Capture the cell that displays the provided text and extract its [X, Y] central coordinate. 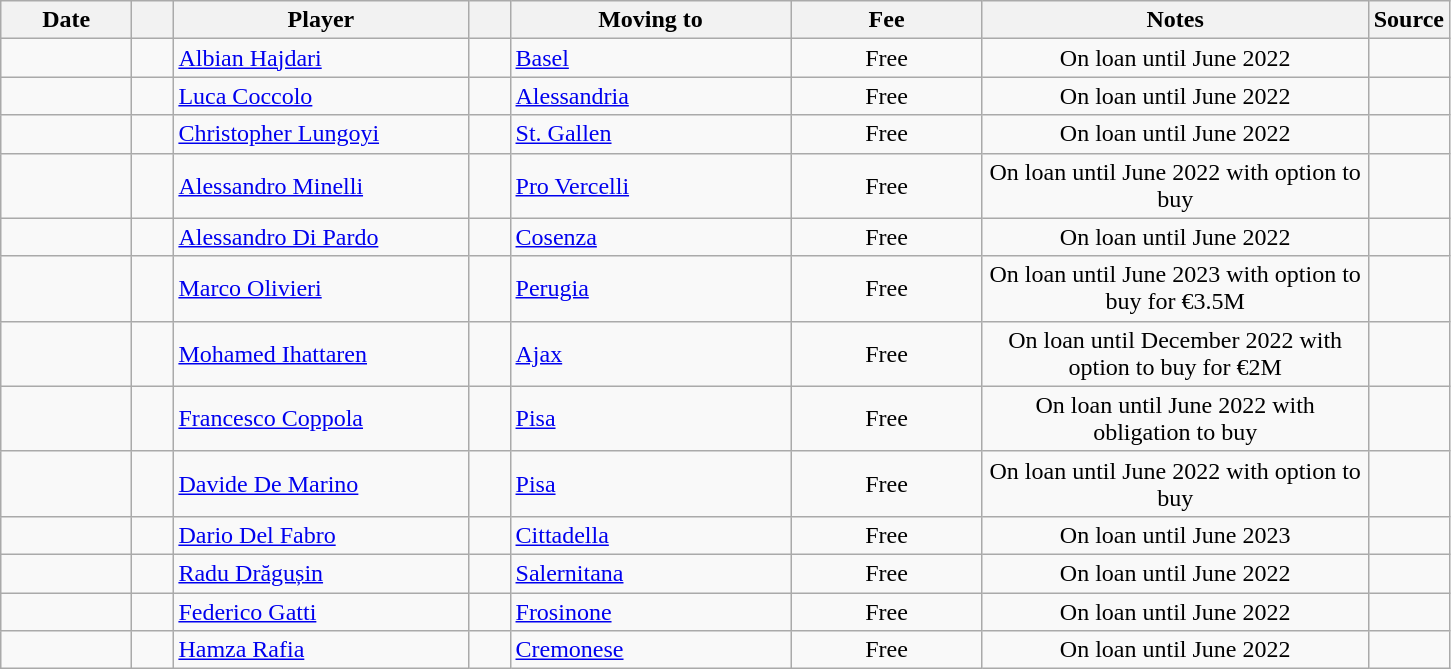
Date [66, 20]
Player [321, 20]
Ajax [650, 354]
Alessandro Minelli [321, 186]
Salernitana [650, 573]
Federico Gatti [321, 611]
Perugia [650, 288]
Notes [1175, 20]
Marco Olivieri [321, 288]
Cremonese [650, 650]
Cosenza [650, 237]
Dario Del Fabro [321, 535]
Fee [886, 20]
Davide De Marino [321, 484]
Alessandro Di Pardo [321, 237]
On loan until June 2023 [1175, 535]
St. Gallen [650, 134]
Basel [650, 58]
Christopher Lungoyi [321, 134]
Mohamed Ihattaren [321, 354]
On loan until December 2022 with option to buy for €2M [1175, 354]
Moving to [650, 20]
On loan until June 2022 with obligation to buy [1175, 418]
Pro Vercelli [650, 186]
Alessandria [650, 96]
Frosinone [650, 611]
Albian Hajdari [321, 58]
Source [1408, 20]
Hamza Rafia [321, 650]
Francesco Coppola [321, 418]
On loan until June 2023 with option to buy for €3.5M [1175, 288]
Luca Coccolo [321, 96]
Cittadella [650, 535]
Radu Drăgușin [321, 573]
